Return [X, Y] of the center of cell containing provided text 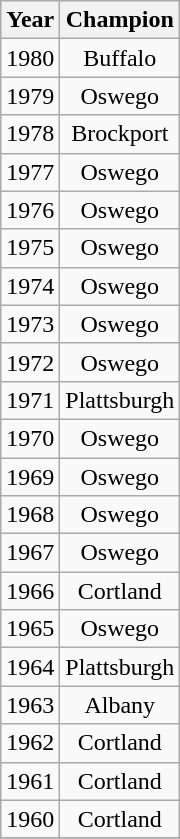
Brockport [120, 134]
1974 [30, 286]
Year [30, 20]
1976 [30, 210]
1971 [30, 400]
1975 [30, 248]
1973 [30, 324]
Champion [120, 20]
1979 [30, 96]
1961 [30, 781]
1977 [30, 172]
1970 [30, 438]
1965 [30, 629]
1967 [30, 553]
1980 [30, 58]
1968 [30, 515]
1978 [30, 134]
1972 [30, 362]
1969 [30, 477]
1964 [30, 667]
1966 [30, 591]
1963 [30, 705]
Albany [120, 705]
1962 [30, 743]
1960 [30, 819]
Buffalo [120, 58]
